From the cell containing the given text, extract its center point as (X, Y) coordinate. 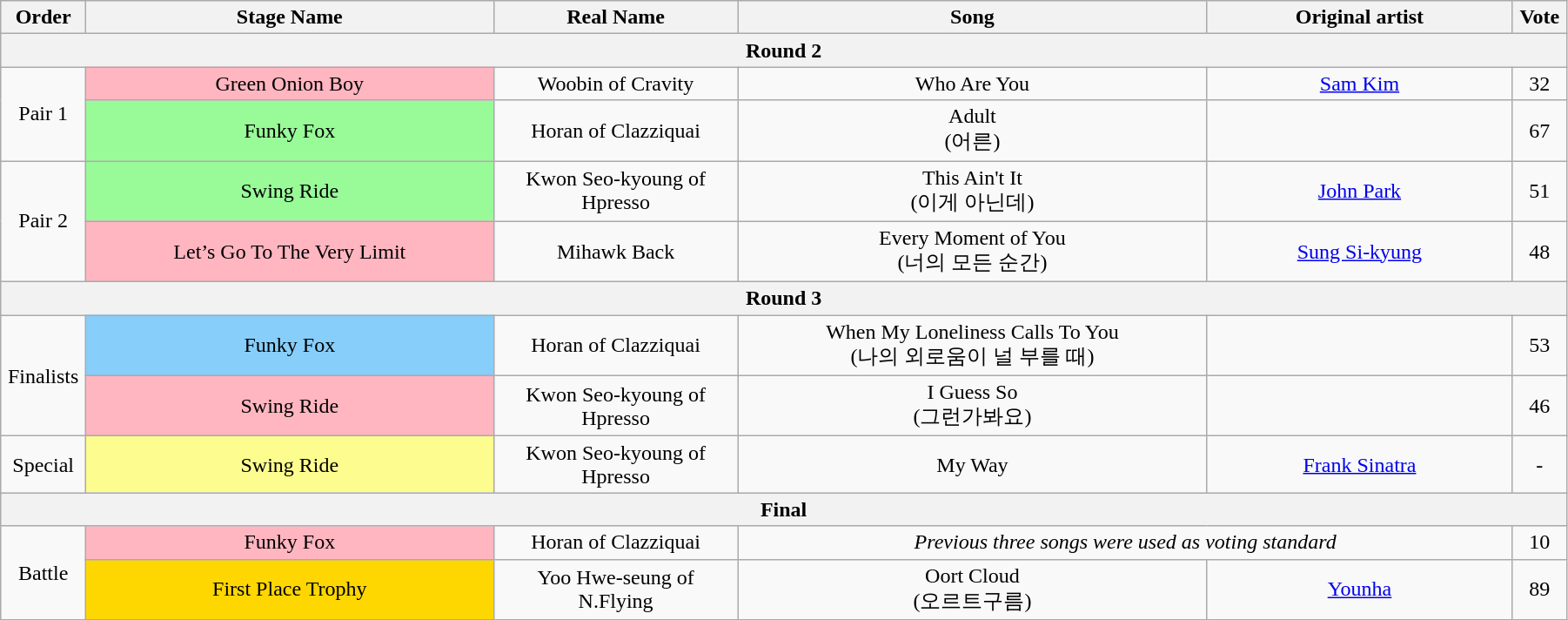
Every Moment of You(너의 모든 순간) (973, 252)
10 (1539, 542)
51 (1539, 191)
Sam Kim (1359, 84)
Real Name (616, 17)
53 (1539, 346)
Final (784, 509)
John Park (1359, 191)
Pair 1 (44, 114)
When My Loneliness Calls To You(나의 외로움이 널 부를 때) (973, 346)
Green Onion Boy (290, 84)
Frank Sinatra (1359, 465)
This Ain't It(이게 아닌데) (973, 191)
Round 3 (784, 299)
48 (1539, 252)
Let’s Go To The Very Limit (290, 252)
Original artist (1359, 17)
Pair 2 (44, 221)
I Guess So(그런가봐요) (973, 406)
Who Are You (973, 84)
Finalists (44, 376)
Vote (1539, 17)
Sung Si-kyung (1359, 252)
Song (973, 17)
Adult(어른) (973, 131)
Special (44, 465)
First Place Trophy (290, 590)
32 (1539, 84)
Previous three songs were used as voting standard (1125, 542)
Woobin of Cravity (616, 84)
Stage Name (290, 17)
Yoo Hwe-seung of N.Flying (616, 590)
Order (44, 17)
67 (1539, 131)
Younha (1359, 590)
89 (1539, 590)
Battle (44, 573)
Mihawk Back (616, 252)
- (1539, 465)
46 (1539, 406)
Round 2 (784, 51)
My Way (973, 465)
Oort Cloud(오르트구름) (973, 590)
